Locate the cell with the specified text and output its [X, Y] center coordinate. 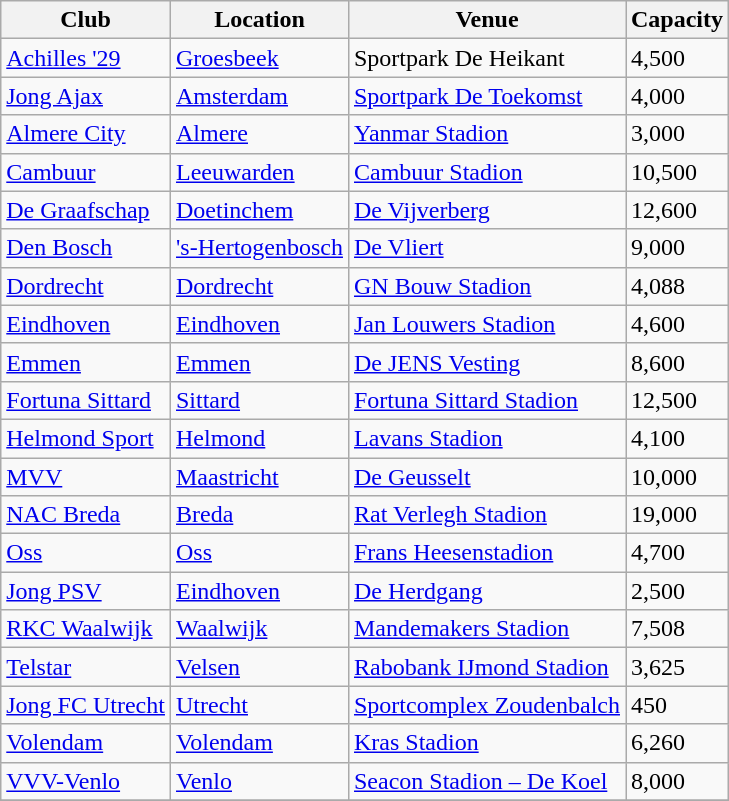
Helmond [259, 438]
8,000 [678, 781]
10,500 [678, 172]
Jong Ajax [86, 96]
Fortuna Sittard Stadion [486, 400]
Sportpark De Heikant [486, 58]
Venlo [259, 781]
Breda [259, 515]
VVV-Venlo [86, 781]
Capacity [678, 20]
Rabobank IJmond Stadion [486, 667]
Lavans Stadion [486, 438]
Rat Verlegh Stadion [486, 515]
Kras Stadion [486, 743]
Cambuur [86, 172]
450 [678, 705]
Telstar [86, 667]
De JENS Vesting [486, 362]
Mandemakers Stadion [486, 629]
4,600 [678, 324]
De Graafschap [86, 210]
19,000 [678, 515]
MVV [86, 477]
Doetinchem [259, 210]
De Geusselt [486, 477]
Den Bosch [86, 248]
Utrecht [259, 705]
Jan Louwers Stadion [486, 324]
3,000 [678, 134]
Helmond Sport [86, 438]
Location [259, 20]
3,625 [678, 667]
GN Bouw Stadion [486, 286]
10,000 [678, 477]
Yanmar Stadion [486, 134]
Seacon Stadion – De Koel [486, 781]
4,088 [678, 286]
4,700 [678, 553]
8,600 [678, 362]
2,500 [678, 591]
Sportcomplex Zoudenbalch [486, 705]
Maastricht [259, 477]
12,600 [678, 210]
Groesbeek [259, 58]
Waalwijk [259, 629]
De Vliert [486, 248]
4,000 [678, 96]
De Herdgang [486, 591]
Venue [486, 20]
9,000 [678, 248]
Sportpark De Toekomst [486, 96]
6,260 [678, 743]
7,508 [678, 629]
Leeuwarden [259, 172]
4,500 [678, 58]
Club [86, 20]
NAC Breda [86, 515]
Jong FC Utrecht [86, 705]
Almere City [86, 134]
Cambuur Stadion [486, 172]
's-Hertogenbosch [259, 248]
Almere [259, 134]
4,100 [678, 438]
Velsen [259, 667]
Fortuna Sittard [86, 400]
Achilles '29 [86, 58]
Amsterdam [259, 96]
12,500 [678, 400]
Jong PSV [86, 591]
Frans Heesenstadion [486, 553]
De Vijverberg [486, 210]
RKC Waalwijk [86, 629]
Sittard [259, 400]
